Output the (x, y) coordinate of the center of the cell containing the given text.  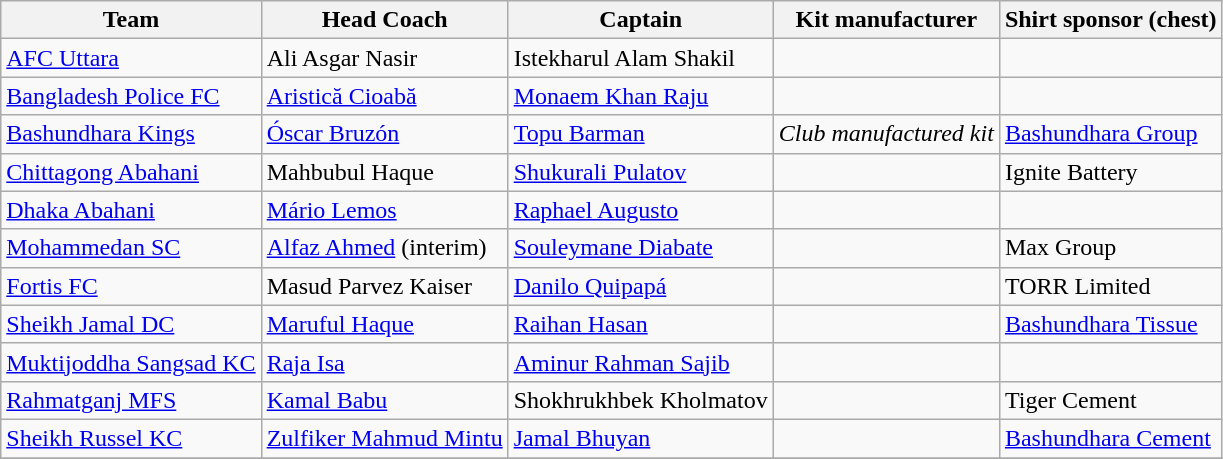
Chittagong Abahani (131, 172)
Topu Barman (640, 134)
Fortis FC (131, 286)
Kamal Babu (384, 400)
Jamal Bhuyan (640, 438)
Zulfiker Mahmud Mintu (384, 438)
Sheikh Russel KC (131, 438)
Ignite Battery (1110, 172)
Aristică Cioabă (384, 96)
Mahbubul Haque (384, 172)
Muktijoddha Sangsad KC (131, 362)
Sheikh Jamal DC (131, 324)
Mário Lemos (384, 210)
Bashundhara Kings (131, 134)
Shirt sponsor (chest) (1110, 20)
Istekharul Alam Shakil (640, 58)
Aminur Rahman Sajib (640, 362)
Max Group (1110, 248)
Shukurali Pulatov (640, 172)
Bashundhara Cement (1110, 438)
Team (131, 20)
Shokhrukhbek Kholmatov (640, 400)
AFC Uttara (131, 58)
Maruful Haque (384, 324)
Mohammedan SC (131, 248)
Club manufactured kit (886, 134)
Óscar Bruzón (384, 134)
Ali Asgar Nasir (384, 58)
Captain (640, 20)
Bangladesh Police FC (131, 96)
Raphael Augusto (640, 210)
Raja Isa (384, 362)
Alfaz Ahmed (interim) (384, 248)
Masud Parvez Kaiser (384, 286)
Kit manufacturer (886, 20)
Head Coach (384, 20)
Bashundhara Group (1110, 134)
Souleymane Diabate (640, 248)
Monaem Khan Raju (640, 96)
Tiger Cement (1110, 400)
Bashundhara Tissue (1110, 324)
Rahmatganj MFS (131, 400)
Danilo Quipapá (640, 286)
Raihan Hasan (640, 324)
Dhaka Abahani (131, 210)
TORR Limited (1110, 286)
